Find where the given text appears and provide that cell's center as (X, Y) coordinate. 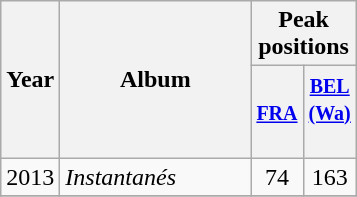
Instantanés (156, 177)
BEL (Wa) (330, 112)
Album (156, 80)
2013 (30, 177)
Peak positions (304, 34)
74 (277, 177)
Year (30, 80)
FRA (277, 112)
163 (330, 177)
